Determine the [X, Y] coordinate at the center of the cell enclosing the given text.  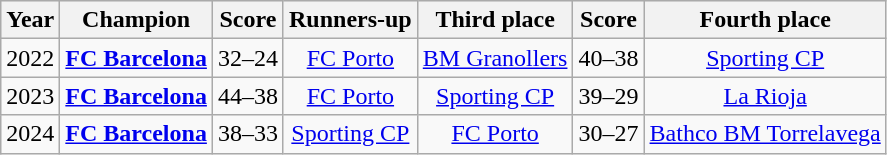
2023 [30, 96]
2024 [30, 134]
39–29 [608, 96]
Fourth place [765, 20]
La Rioja [765, 96]
Bathco BM Torrelavega [765, 134]
Champion [136, 20]
BM Granollers [495, 58]
44–38 [248, 96]
40–38 [608, 58]
Year [30, 20]
Third place [495, 20]
2022 [30, 58]
30–27 [608, 134]
38–33 [248, 134]
Runners-up [350, 20]
32–24 [248, 58]
